Capture the cell that displays the provided text and extract its (x, y) central coordinate. 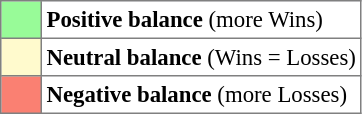
Neutral balance (Wins = Losses) (201, 57)
Positive balance (more Wins) (201, 20)
Negative balance (more Losses) (201, 95)
